Detect which cell encompasses the target text, then output its (X, Y) center coordinate. 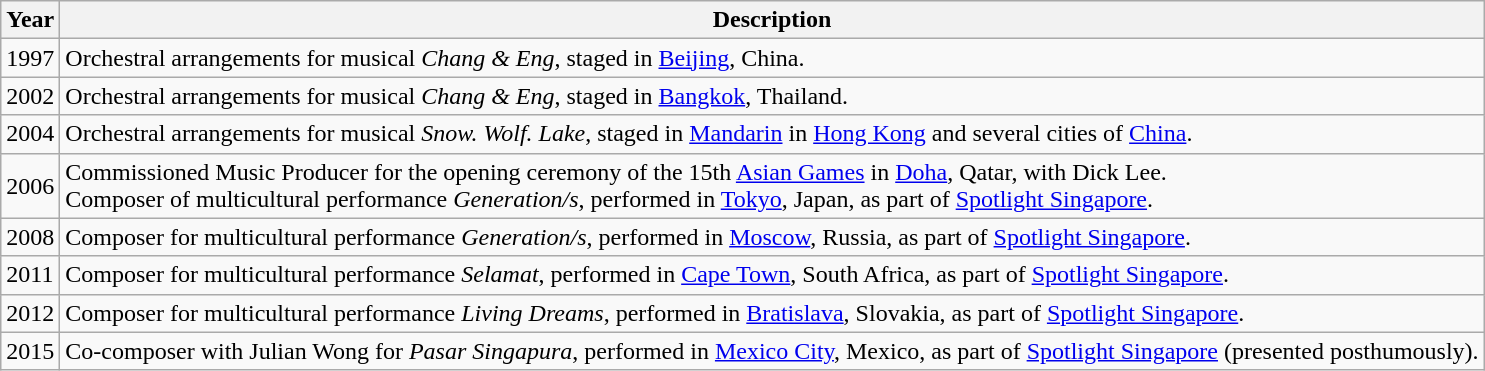
2002 (30, 96)
Orchestral arrangements for musical Chang & Eng, staged in Beijing, China. (772, 58)
Description (772, 20)
Composer for multicultural performance Selamat, performed in Cape Town, South Africa, as part of Spotlight Singapore. (772, 275)
Composer for multicultural performance Living Dreams, performed in Bratislava, Slovakia, as part of Spotlight Singapore. (772, 313)
Composer for multicultural performance Generation/s, performed in Moscow, Russia, as part of Spotlight Singapore. (772, 237)
2015 (30, 351)
Orchestral arrangements for musical Snow. Wolf. Lake, staged in Mandarin in Hong Kong and several cities of China. (772, 134)
2012 (30, 313)
Year (30, 20)
2011 (30, 275)
1997 (30, 58)
2008 (30, 237)
Orchestral arrangements for musical Chang & Eng, staged in Bangkok, Thailand. (772, 96)
2006 (30, 186)
2004 (30, 134)
Co-composer with Julian Wong for Pasar Singapura, performed in Mexico City, Mexico, as part of Spotlight Singapore (presented posthumously). (772, 351)
